Capture the cell that displays the provided text and extract its (X, Y) central coordinate. 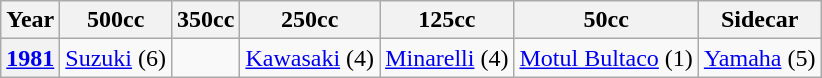
Sidecar (760, 20)
Motul Bultaco (1) (606, 58)
50cc (606, 20)
Year (30, 20)
1981 (30, 58)
Yamaha (5) (760, 58)
Minarelli (4) (447, 58)
350cc (206, 20)
250cc (310, 20)
125cc (447, 20)
Kawasaki (4) (310, 58)
500cc (116, 20)
Suzuki (6) (116, 58)
